For the text-containing cell, return its midpoint in [x, y] coordinate format. 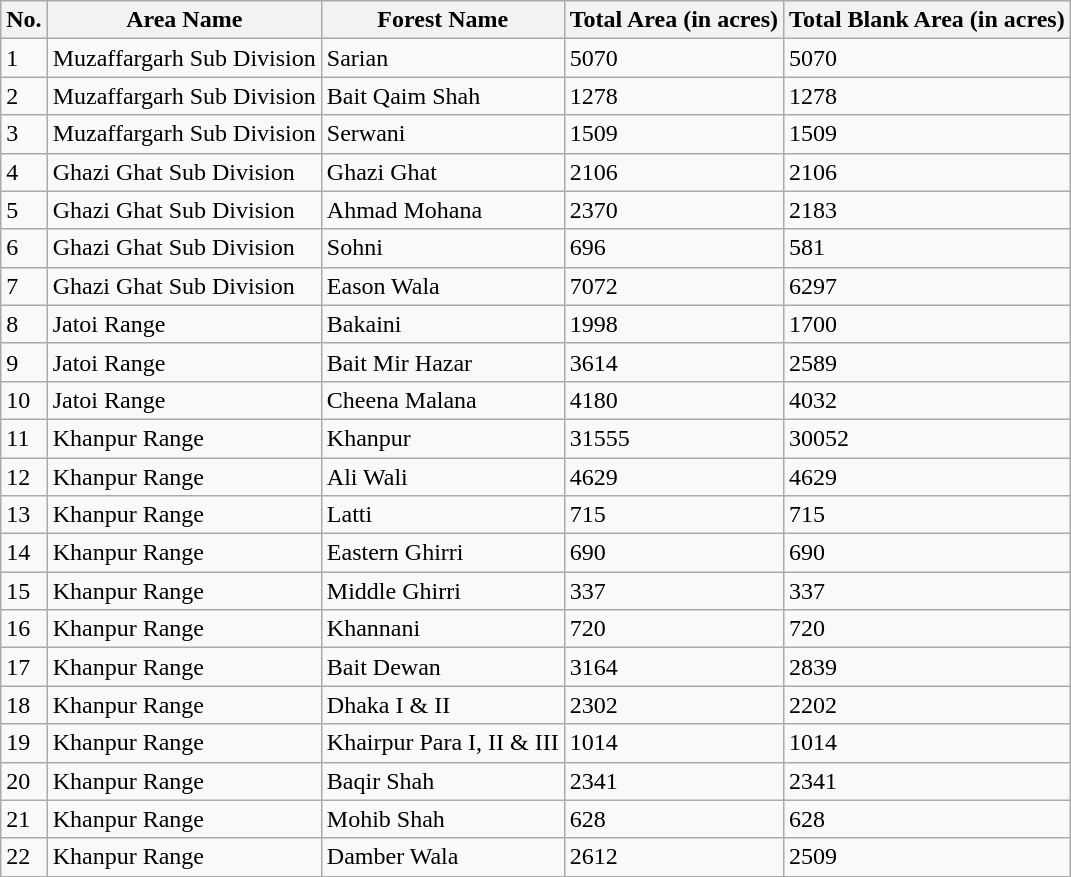
Eason Wala [442, 286]
3614 [674, 362]
Mohib Shah [442, 819]
31555 [674, 438]
6 [24, 248]
2839 [928, 667]
8 [24, 324]
15 [24, 591]
1700 [928, 324]
Damber Wala [442, 857]
Cheena Malana [442, 400]
17 [24, 667]
696 [674, 248]
No. [24, 20]
13 [24, 515]
20 [24, 781]
2302 [674, 705]
3164 [674, 667]
2 [24, 96]
Bakaini [442, 324]
Total Area (in acres) [674, 20]
Khairpur Para I, II & III [442, 743]
Ghazi Ghat [442, 172]
Bait Dewan [442, 667]
Dhaka I & II [442, 705]
Khannani [442, 629]
2589 [928, 362]
Sarian [442, 58]
Bait Mir Hazar [442, 362]
9 [24, 362]
Ahmad Mohana [442, 210]
2509 [928, 857]
3 [24, 134]
Ali Wali [442, 477]
Baqir Shah [442, 781]
5 [24, 210]
2612 [674, 857]
14 [24, 553]
7072 [674, 286]
Eastern Ghirri [442, 553]
12 [24, 477]
4 [24, 172]
4032 [928, 400]
Middle Ghirri [442, 591]
18 [24, 705]
Khanpur [442, 438]
Sohni [442, 248]
16 [24, 629]
1 [24, 58]
6297 [928, 286]
21 [24, 819]
2183 [928, 210]
Bait Qaim Shah [442, 96]
Latti [442, 515]
7 [24, 286]
Area Name [184, 20]
1998 [674, 324]
4180 [674, 400]
19 [24, 743]
2202 [928, 705]
11 [24, 438]
Total Blank Area (in acres) [928, 20]
581 [928, 248]
Forest Name [442, 20]
Serwani [442, 134]
10 [24, 400]
30052 [928, 438]
2370 [674, 210]
22 [24, 857]
